Locate the cell with the specified text and output its [x, y] center coordinate. 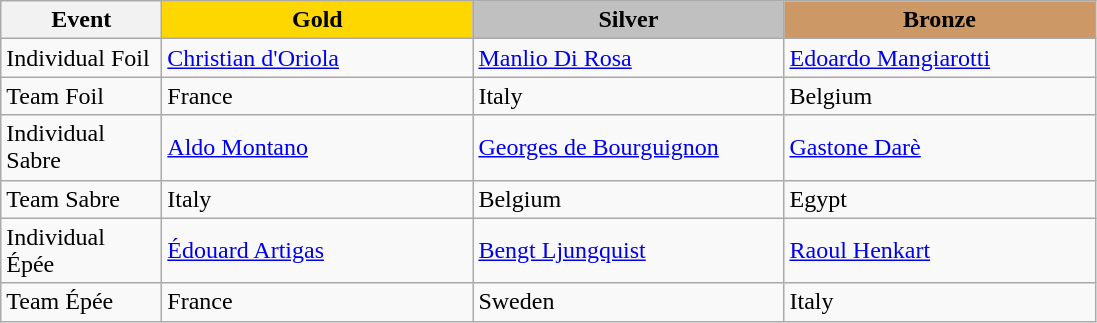
Individual Épée [82, 250]
Silver [628, 20]
Bengt Ljungquist [628, 250]
Team Sabre [82, 199]
Team Foil [82, 96]
Georges de Bourguignon [628, 148]
Edoardo Mangiarotti [940, 58]
Édouard Artigas [318, 250]
Manlio Di Rosa [628, 58]
Individual Sabre [82, 148]
Egypt [940, 199]
Aldo Montano [318, 148]
Team Épée [82, 302]
Raoul Henkart [940, 250]
Christian d'Oriola [318, 58]
Gastone Darè [940, 148]
Gold [318, 20]
Event [82, 20]
Bronze [940, 20]
Sweden [628, 302]
Individual Foil [82, 58]
